Return the [X, Y] coordinate for the center point of the cell that contains the specified text.  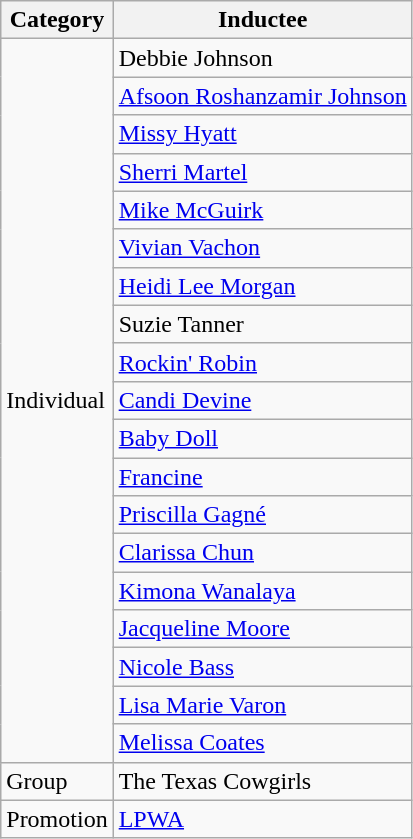
Francine [262, 477]
Kimona Wanalaya [262, 591]
Candi Devine [262, 400]
Afsoon Roshanzamir Johnson [262, 96]
LPWA [262, 819]
Rockin' Robin [262, 362]
Category [57, 20]
Suzie Tanner [262, 324]
Vivian Vachon [262, 248]
Group [57, 781]
The Texas Cowgirls [262, 781]
Inductee [262, 20]
Mike McGuirk [262, 210]
Promotion [57, 819]
Baby Doll [262, 438]
Lisa Marie Varon [262, 705]
Nicole Bass [262, 667]
Priscilla Gagné [262, 515]
Melissa Coates [262, 743]
Debbie Johnson [262, 58]
Clarissa Chun [262, 553]
Missy Hyatt [262, 134]
Heidi Lee Morgan [262, 286]
Individual [57, 400]
Sherri Martel [262, 172]
Jacqueline Moore [262, 629]
